For the text-containing cell, return its midpoint in [X, Y] coordinate format. 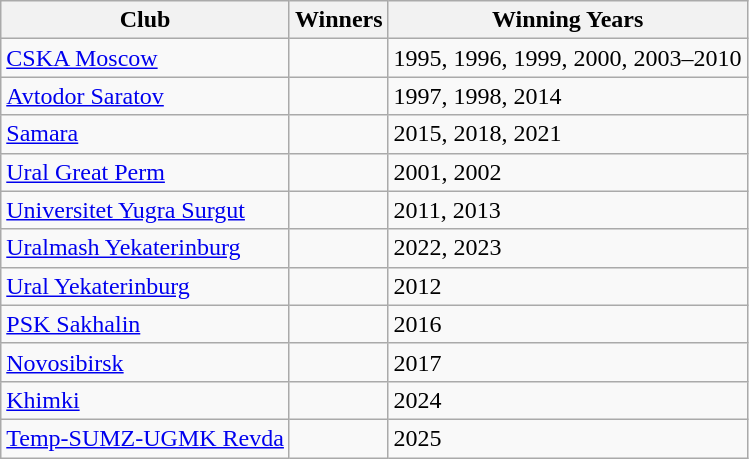
1997, 1998, 2014 [568, 96]
Samara [146, 134]
Ural Yekaterinburg [146, 286]
Avtodor Saratov [146, 96]
2022, 2023 [568, 248]
Khimki [146, 400]
PSK Sakhalin [146, 324]
2001, 2002 [568, 172]
Universitet Yugra Surgut [146, 210]
Club [146, 20]
Uralmash Yekaterinburg [146, 248]
Winners [338, 20]
Novosibirsk [146, 362]
2016 [568, 324]
2011, 2013 [568, 210]
1995, 1996, 1999, 2000, 2003–2010 [568, 58]
2017 [568, 362]
CSKA Moscow [146, 58]
2015, 2018, 2021 [568, 134]
Winning Years [568, 20]
2025 [568, 438]
2012 [568, 286]
Ural Great Perm [146, 172]
Temp-SUMZ-UGMK Revda [146, 438]
2024 [568, 400]
